Extract the [X, Y] coordinate from the center of the cell holding the provided text.  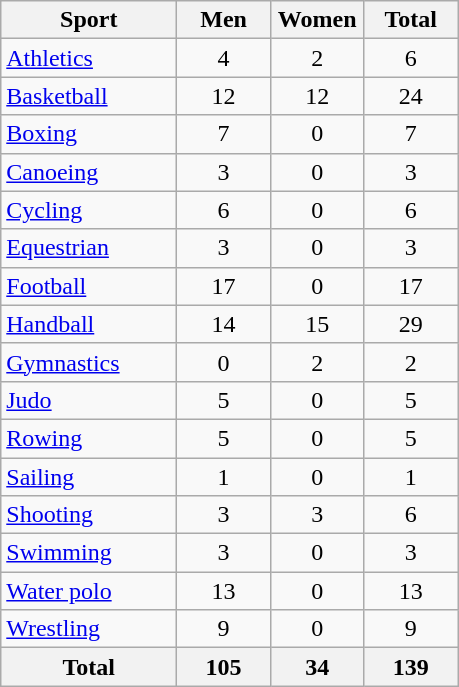
Shooting [89, 515]
Sailing [89, 477]
139 [411, 667]
Athletics [89, 58]
29 [411, 324]
Football [89, 286]
4 [224, 58]
Men [224, 20]
34 [317, 667]
Water polo [89, 591]
Gymnastics [89, 362]
Boxing [89, 134]
Basketball [89, 96]
Sport [89, 20]
14 [224, 324]
Wrestling [89, 629]
Handball [89, 324]
Women [317, 20]
15 [317, 324]
Rowing [89, 438]
Canoeing [89, 172]
Equestrian [89, 248]
Judo [89, 400]
105 [224, 667]
Swimming [89, 553]
Cycling [89, 210]
24 [411, 96]
